Search for the cell housing the specified text and yield its [X, Y] center coordinate. 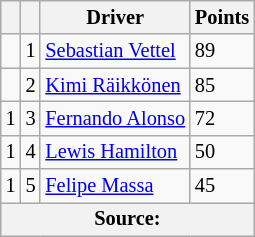
89 [222, 51]
Points [222, 17]
Driver [115, 17]
5 [31, 186]
Kimi Räikkönen [115, 85]
2 [31, 85]
85 [222, 85]
4 [31, 152]
45 [222, 186]
Fernando Alonso [115, 118]
Source: [128, 219]
Felipe Massa [115, 186]
Sebastian Vettel [115, 51]
3 [31, 118]
Lewis Hamilton [115, 152]
72 [222, 118]
50 [222, 152]
